Search for the cell housing the specified text and yield its (x, y) center coordinate. 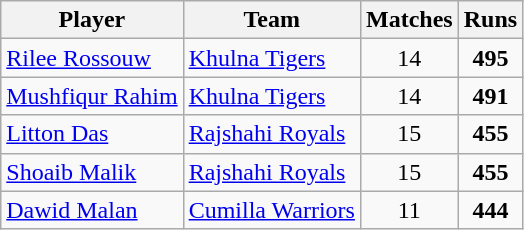
Player (92, 20)
Shoaib Malik (92, 172)
Matches (409, 20)
Litton Das (92, 134)
495 (490, 58)
Runs (490, 20)
Cumilla Warriors (272, 210)
Rilee Rossouw (92, 58)
491 (490, 96)
Mushfiqur Rahim (92, 96)
444 (490, 210)
Team (272, 20)
11 (409, 210)
Dawid Malan (92, 210)
